Find where the given text appears and provide that cell's center as (x, y) coordinate. 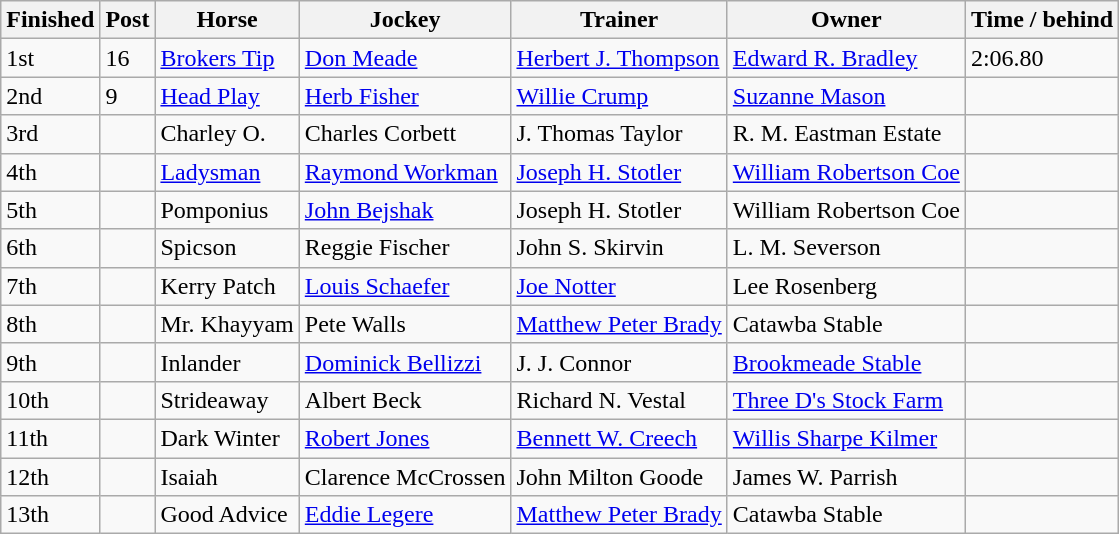
Brokers Tip (227, 58)
Horse (227, 20)
John Milton Goode (619, 477)
Herbert J. Thompson (619, 58)
16 (128, 58)
5th (50, 210)
Pomponius (227, 210)
John S. Skirvin (619, 248)
3rd (50, 134)
Inlander (227, 362)
Joe Notter (619, 286)
Mr. Khayyam (227, 324)
Pete Walls (405, 324)
Three D's Stock Farm (846, 400)
4th (50, 172)
Ladysman (227, 172)
Charley O. (227, 134)
Time / behind (1042, 20)
Good Advice (227, 515)
Dark Winter (227, 438)
6th (50, 248)
Don Meade (405, 58)
Robert Jones (405, 438)
R. M. Eastman Estate (846, 134)
11th (50, 438)
Albert Beck (405, 400)
Finished (50, 20)
9th (50, 362)
Post (128, 20)
Louis Schaefer (405, 286)
Head Play (227, 96)
Trainer (619, 20)
12th (50, 477)
Richard N. Vestal (619, 400)
James W. Parrish (846, 477)
J. J. Connor (619, 362)
1st (50, 58)
Clarence McCrossen (405, 477)
Suzanne Mason (846, 96)
Reggie Fischer (405, 248)
J. Thomas Taylor (619, 134)
Brookmeade Stable (846, 362)
Herb Fisher (405, 96)
Dominick Bellizzi (405, 362)
8th (50, 324)
Willie Crump (619, 96)
Strideaway (227, 400)
John Bejshak (405, 210)
Kerry Patch (227, 286)
Edward R. Bradley (846, 58)
Raymond Workman (405, 172)
10th (50, 400)
Jockey (405, 20)
7th (50, 286)
L. M. Severson (846, 248)
Bennett W. Creech (619, 438)
Charles Corbett (405, 134)
Owner (846, 20)
13th (50, 515)
Isaiah (227, 477)
2:06.80 (1042, 58)
Eddie Legere (405, 515)
Lee Rosenberg (846, 286)
Willis Sharpe Kilmer (846, 438)
9 (128, 96)
2nd (50, 96)
Spicson (227, 248)
